Capture the cell that displays the provided text and extract its [X, Y] central coordinate. 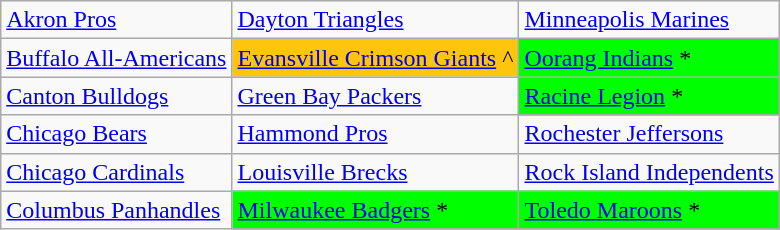
Louisville Brecks [376, 172]
Hammond Pros [376, 134]
Evansville Crimson Giants ^ [376, 58]
Toledo Maroons * [649, 210]
Chicago Cardinals [116, 172]
Akron Pros [116, 20]
Oorang Indians * [649, 58]
Rock Island Independents [649, 172]
Buffalo All-Americans [116, 58]
Green Bay Packers [376, 96]
Minneapolis Marines [649, 20]
Canton Bulldogs [116, 96]
Columbus Panhandles [116, 210]
Racine Legion * [649, 96]
Chicago Bears [116, 134]
Milwaukee Badgers * [376, 210]
Dayton Triangles [376, 20]
Rochester Jeffersons [649, 134]
